Return the [x, y] coordinate for the center point of the cell that contains the specified text.  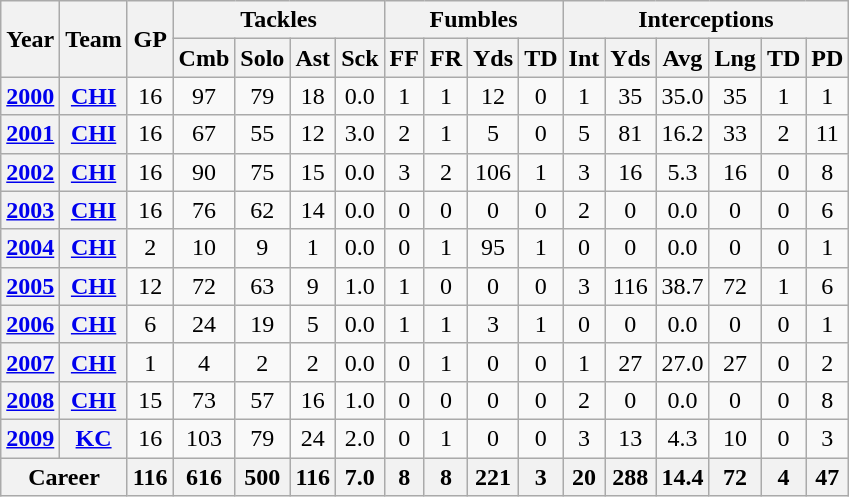
2009 [30, 438]
KC [94, 438]
Cmb [204, 58]
Team [94, 39]
33 [735, 134]
2.0 [360, 438]
38.7 [682, 286]
221 [494, 477]
90 [204, 172]
11 [828, 134]
27.0 [682, 362]
81 [630, 134]
103 [204, 438]
19 [262, 324]
13 [630, 438]
500 [262, 477]
2005 [30, 286]
2000 [30, 96]
55 [262, 134]
2006 [30, 324]
75 [262, 172]
616 [204, 477]
PD [828, 58]
2001 [30, 134]
Interceptions [706, 20]
FF [404, 58]
16.2 [682, 134]
288 [630, 477]
20 [584, 477]
67 [204, 134]
Avg [682, 58]
2003 [30, 210]
73 [204, 400]
7.0 [360, 477]
Solo [262, 58]
14 [313, 210]
76 [204, 210]
2004 [30, 248]
57 [262, 400]
2007 [30, 362]
47 [828, 477]
62 [262, 210]
95 [494, 248]
FR [446, 58]
Career [64, 477]
97 [204, 96]
18 [313, 96]
35.0 [682, 96]
2002 [30, 172]
106 [494, 172]
Int [584, 58]
5.3 [682, 172]
2008 [30, 400]
4.3 [682, 438]
63 [262, 286]
Fumbles [474, 20]
14.4 [682, 477]
GP [150, 39]
Sck [360, 58]
Year [30, 39]
Tackles [278, 20]
3.0 [360, 134]
Ast [313, 58]
Lng [735, 58]
